Return the [X, Y] coordinate for the center point of the cell that contains the specified text.  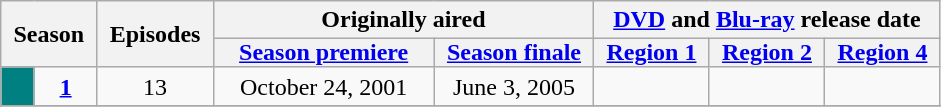
Season premiere [324, 53]
DVD and Blu-ray release date [767, 20]
13 [155, 86]
October 24, 2001 [324, 86]
Originally aired [404, 20]
Episodes [155, 34]
1 [66, 86]
Season finale [514, 53]
Region 2 [767, 53]
Region 1 [652, 53]
June 3, 2005 [514, 86]
Season [49, 34]
Region 4 [883, 53]
